Pinpoint the cell where the given text exists, returning its (x, y) midpoint coordinate. 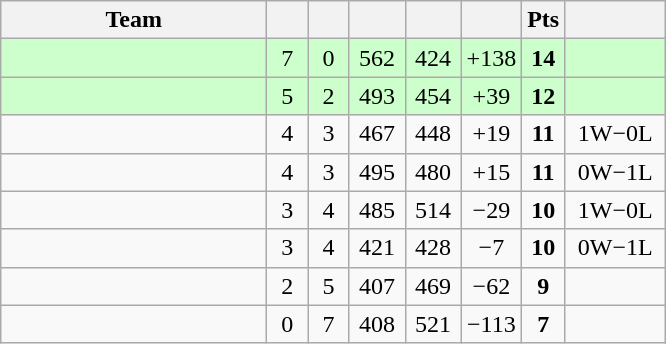
454 (433, 96)
14 (544, 58)
467 (377, 134)
424 (433, 58)
9 (544, 286)
428 (433, 248)
+19 (492, 134)
480 (433, 172)
12 (544, 96)
−113 (492, 324)
514 (433, 210)
493 (377, 96)
562 (377, 58)
495 (377, 172)
421 (377, 248)
448 (433, 134)
−7 (492, 248)
−62 (492, 286)
521 (433, 324)
+39 (492, 96)
−29 (492, 210)
+138 (492, 58)
+15 (492, 172)
Team (134, 20)
408 (377, 324)
407 (377, 286)
469 (433, 286)
485 (377, 210)
Pts (544, 20)
